Locate the cell with the specified text and output its [X, Y] center coordinate. 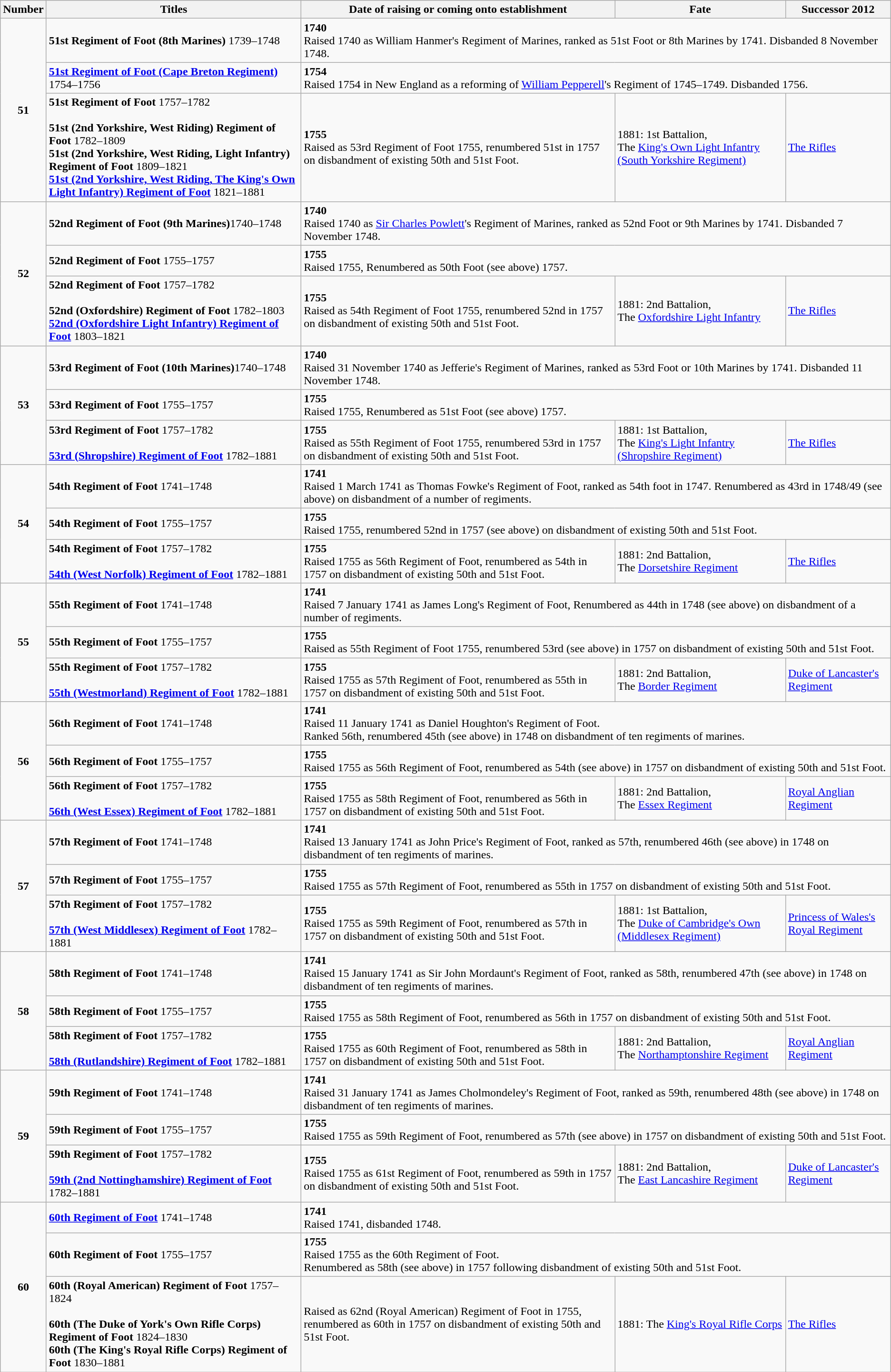
1755Raised as 53rd Regiment of Foot 1755, renumbered 51st in 1757 on disbandment of existing 50th and 51st Foot. [458, 148]
1755Raised as 55th Regiment of Foot 1755, renumbered 53rd in 1757 on disbandment of existing 50th and 51st Foot. [458, 442]
1755Raised 1755 as the 60th Regiment of Foot. Renumbered as 58th (see above) in 1757 following disbandment of existing 50th and 51st Foot. [596, 1255]
Number [23, 10]
53rd Regiment of Foot 1757–178253rd (Shropshire) Regiment of Foot 1782–1881 [173, 442]
Successor 2012 [838, 10]
1881: 1st Battalion,The King's Own Light Infantry (South Yorkshire Regiment) [700, 148]
1881: 2nd Battalion,The Dorsetshire Regiment [700, 561]
55th Regiment of Foot 1741–1748 [173, 605]
1740Raised 1740 as Sir Charles Powlett's Regiment of Marines, ranked as 52nd Foot or 9th Marines by 1741. Disbanded 7 November 1748. [596, 223]
1755Raised 1755, Renumbered as 50th Foot (see above) 1757. [596, 261]
57th Regiment of Foot 1741–1748 [173, 842]
59th Regiment of Foot 1757–178259th (2nd Nottinghamshire) Regiment of Foot 1782–1881 [173, 1173]
1881: 2nd Battalion,The Northamptonshire Regiment [700, 1048]
Fate [700, 10]
1755Raised 1755 as 59th Regiment of Foot, renumbered as 57th in 1757 on disbandment of existing 50th and 51st Foot. [458, 924]
1740Raised 1740 as William Hanmer's Regiment of Marines, ranked as 51st Foot or 8th Marines by 1741. Disbanded 8 November 1748. [596, 40]
56th Regiment of Foot 1741–1748 [173, 724]
59th Regiment of Foot 1741–1748 [173, 1092]
56th Regiment of Foot 1757–178256th (West Essex) Regiment of Foot 1782–1881 [173, 798]
1881: 1st Battalion,The King's Light Infantry (Shropshire Regiment) [700, 442]
1881: 2nd Battalion,The Oxfordshire Light Infantry [700, 311]
Titles [173, 10]
1881: 2nd Battalion,The East Lancashire Regiment [700, 1173]
1740Raised 31 November 1740 as Jefferie's Regiment of Marines, ranked as 53rd Foot or 10th Marines by 1741. Disbanded 11 November 1748. [596, 368]
56 [23, 761]
52nd Regiment of Foot 1755–1757 [173, 261]
57 [23, 886]
1881: 2nd Battalion,The Border Regiment [700, 680]
1741Raised 7 January 1741 as James Long's Regiment of Foot, Renumbered as 44th in 1748 (see above) on disbandment of a number of regiments. [596, 605]
51st Regiment of Foot (8th Marines) 1739–1748 [173, 40]
Raised as 62nd (Royal American) Regiment of Foot in 1755, renumbered as 60th in 1757 on disbandment of existing 50th and 51st Foot. [458, 1324]
57th Regiment of Foot 1755–1757 [173, 880]
1741Raised 1741, disbanded 1748. [596, 1217]
60 [23, 1286]
54 [23, 524]
1754Raised 1754 in New England as a reforming of William Pepperell's Regiment of 1745–1749. Disbanded 1756. [596, 78]
58th Regiment of Foot 1757–178258th (Rutlandshire) Regiment of Foot 1782–1881 [173, 1048]
1755Raised as 54th Regiment of Foot 1755, renumbered 52nd in 1757 on disbandment of existing 50th and 51st Foot. [458, 311]
52 [23, 273]
1881: 1st Battalion,The Duke of Cambridge's Own (Middlesex Regiment) [700, 924]
58th Regiment of Foot 1741–1748 [173, 974]
55 [23, 643]
60th Regiment of Foot 1741–1748 [173, 1217]
1881: The King's Royal Rifle Corps [700, 1324]
1755Raised 1755 as 59th Regiment of Foot, renumbered as 57th (see above) in 1757 on disbandment of existing 50th and 51st Foot. [596, 1129]
53 [23, 405]
1755Raised 1755, renumbered 52nd in 1757 (see above) on disbandment of existing 50th and 51st Foot. [596, 524]
60th Regiment of Foot 1755–1757 [173, 1255]
52nd Regiment of Foot 1757–178252nd (Oxfordshire) Regiment of Foot 1782–1803 52nd (Oxfordshire Light Infantry) Regiment of Foot 1803–1821 [173, 311]
1755Raised 1755, Renumbered as 51st Foot (see above) 1757. [596, 405]
1755Raised 1755 as 61st Regiment of Foot, renumbered as 59th in 1757 on disbandment of existing 50th and 51st Foot. [458, 1173]
55th Regiment of Foot 1755–1757 [173, 643]
1881: 2nd Battalion,The Essex Regiment [700, 798]
54th Regiment of Foot 1755–1757 [173, 524]
52nd Regiment of Foot (9th Marines)1740–1748 [173, 223]
53rd Regiment of Foot 1755–1757 [173, 405]
54th Regiment of Foot 1741–1748 [173, 486]
Princess of Wales's Royal Regiment [838, 924]
59 [23, 1136]
54th Regiment of Foot 1757–178254th (West Norfolk) Regiment of Foot 1782–1881 [173, 561]
51 [23, 110]
1755Raised as 55th Regiment of Foot 1755, renumbered 53rd (see above) in 1757 on disbandment of existing 50th and 51st Foot. [596, 643]
56th Regiment of Foot 1755–1757 [173, 761]
53rd Regiment of Foot (10th Marines)1740–1748 [173, 368]
1755Raised 1755 as 56th Regiment of Foot, renumbered as 54th (see above) in 1757 on disbandment of existing 50th and 51st Foot. [596, 761]
58th Regiment of Foot 1755–1757 [173, 1011]
58 [23, 1011]
57th Regiment of Foot 1757–178257th (West Middlesex) Regiment of Foot 1782–1881 [173, 924]
59th Regiment of Foot 1755–1757 [173, 1129]
1755Raised 1755 as 60th Regiment of Foot, renumbered as 58th in 1757 on disbandment of existing 50th and 51st Foot. [458, 1048]
Date of raising or coming onto establishment [458, 10]
1755Raised 1755 as 56th Regiment of Foot, renumbered as 54th in 1757 on disbandment of existing 50th and 51st Foot. [458, 561]
51st Regiment of Foot (Cape Breton Regiment) 1754–1756 [173, 78]
55th Regiment of Foot 1757–178255th (Westmorland) Regiment of Foot 1782–1881 [173, 680]
